Locate the cell with the specified text and output its (X, Y) center coordinate. 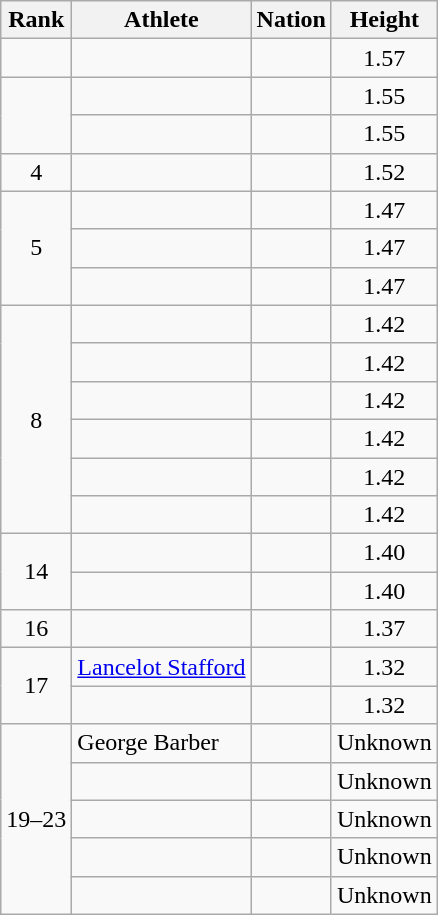
17 (36, 686)
Rank (36, 20)
1.52 (384, 172)
Height (384, 20)
4 (36, 172)
Nation (291, 20)
1.57 (384, 58)
Athlete (162, 20)
8 (36, 419)
Lancelot Stafford (162, 667)
1.37 (384, 629)
19–23 (36, 819)
George Barber (162, 743)
14 (36, 572)
5 (36, 248)
16 (36, 629)
